Pinpoint the cell where the given text exists, returning its [X, Y] midpoint coordinate. 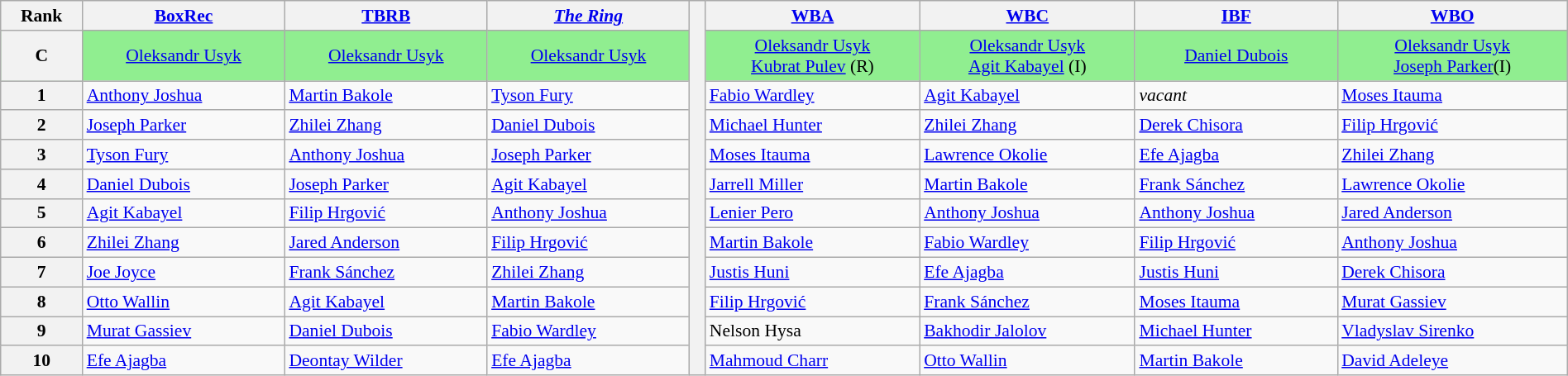
David Adeleye [1452, 361]
Vladyslav Sirenko [1452, 331]
Jarrell Miller [812, 184]
3 [41, 155]
Rank [41, 16]
5 [41, 213]
Deontay Wilder [385, 361]
WBA [812, 16]
Oleksandr Usyk Agit Kabayel (I) [1027, 56]
2 [41, 126]
WBO [1452, 16]
IBF [1236, 16]
4 [41, 184]
TBRB [385, 16]
Oleksandr Usyk Kubrat Pulev (R) [812, 56]
The Ring [589, 16]
Lenier Pero [812, 213]
BoxRec [184, 16]
1 [41, 96]
WBC [1027, 16]
Nelson Hysa [812, 331]
8 [41, 302]
Joe Joyce [184, 273]
Bakhodir Jalolov [1027, 331]
6 [41, 243]
9 [41, 331]
Mahmoud Charr [812, 361]
vacant [1236, 96]
Oleksandr Usyk Joseph Parker(I) [1452, 56]
7 [41, 273]
10 [41, 361]
C [41, 56]
